Pinpoint the cell where the given text exists, returning its [X, Y] midpoint coordinate. 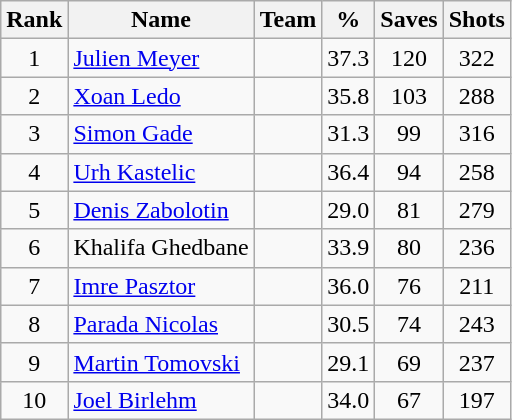
80 [409, 248]
76 [409, 286]
94 [409, 172]
36.4 [348, 172]
Denis Zabolotin [161, 210]
10 [34, 400]
Parada Nicolas [161, 324]
30.5 [348, 324]
1 [34, 58]
37.3 [348, 58]
258 [476, 172]
99 [409, 134]
6 [34, 248]
Urh Kastelic [161, 172]
29.1 [348, 362]
316 [476, 134]
Xoan Ledo [161, 96]
2 [34, 96]
120 [409, 58]
Saves [409, 20]
211 [476, 286]
74 [409, 324]
Imre Pasztor [161, 286]
Simon Gade [161, 134]
197 [476, 400]
36.0 [348, 286]
4 [34, 172]
9 [34, 362]
69 [409, 362]
8 [34, 324]
35.8 [348, 96]
81 [409, 210]
29.0 [348, 210]
Team [288, 20]
7 [34, 286]
103 [409, 96]
Joel Birlehm [161, 400]
Martin Tomovski [161, 362]
34.0 [348, 400]
288 [476, 96]
237 [476, 362]
236 [476, 248]
Shots [476, 20]
3 [34, 134]
243 [476, 324]
322 [476, 58]
Rank [34, 20]
Julien Meyer [161, 58]
33.9 [348, 248]
279 [476, 210]
31.3 [348, 134]
5 [34, 210]
Khalifa Ghedbane [161, 248]
67 [409, 400]
% [348, 20]
Name [161, 20]
